Extract the (x, y) coordinate from the center of the cell holding the provided text.  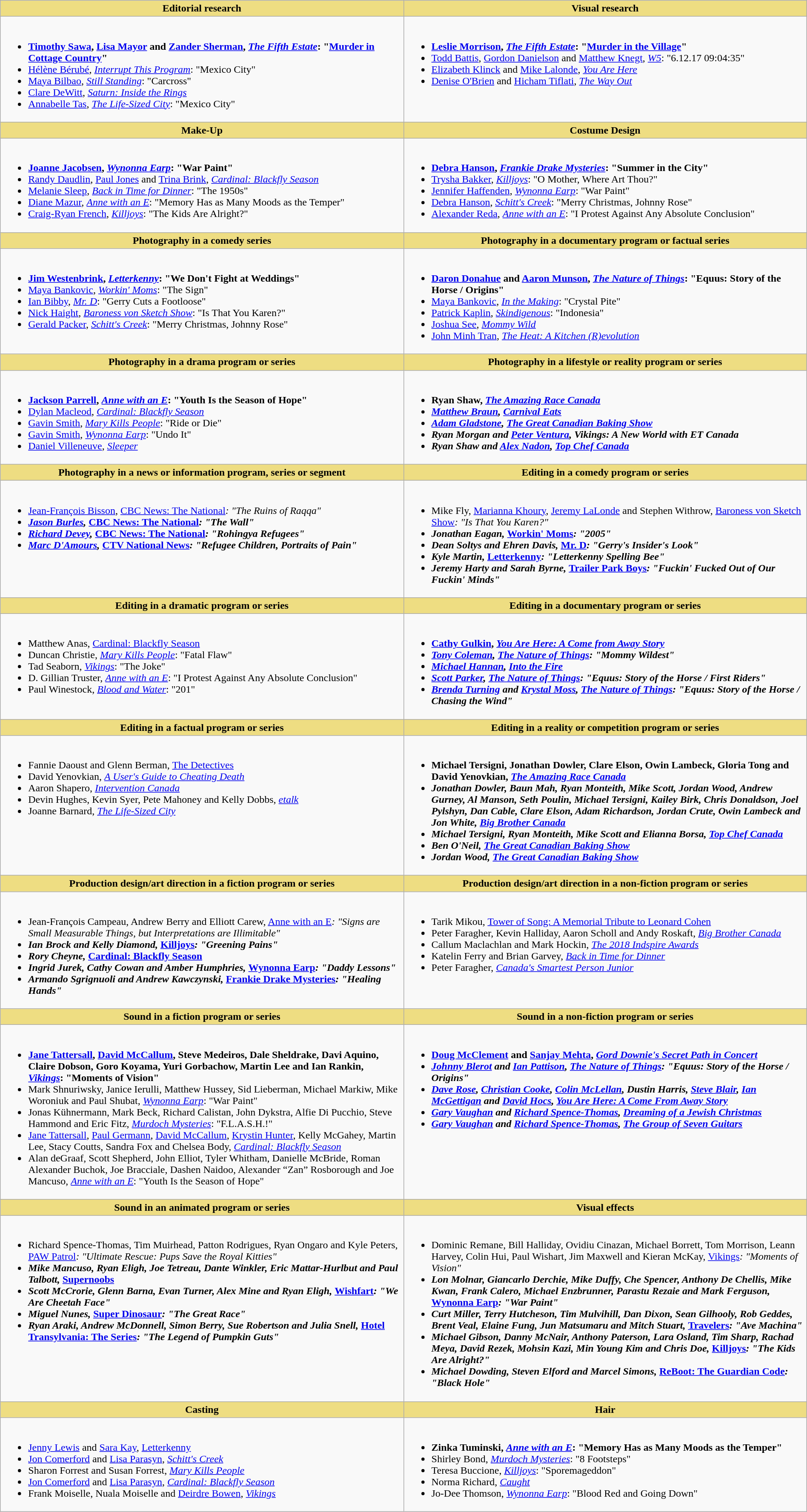
Sound in an animated program or series (202, 1207)
Visual effects (605, 1207)
Photography in a drama program or series (202, 362)
Editing in a documentary program or series (605, 605)
Photography in a documentary program or factual series (605, 240)
Editorial research (202, 9)
Visual research (605, 9)
Sound in a fiction program or series (202, 1017)
Sound in a non-fiction program or series (605, 1017)
Photography in a lifestyle or reality program or series (605, 362)
Production design/art direction in a non-fiction program or series (605, 884)
Production design/art direction in a fiction program or series (202, 884)
Casting (202, 1409)
Editing in a dramatic program or series (202, 605)
Make-Up (202, 130)
Editing in a reality or competition program or series (605, 727)
Editing in a comedy program or series (605, 472)
Photography in a comedy series (202, 240)
Editing in a factual program or series (202, 727)
Hair (605, 1409)
Costume Design (605, 130)
Photography in a news or information program, series or segment (202, 472)
